Pinpoint the cell where the given text exists, returning its [x, y] midpoint coordinate. 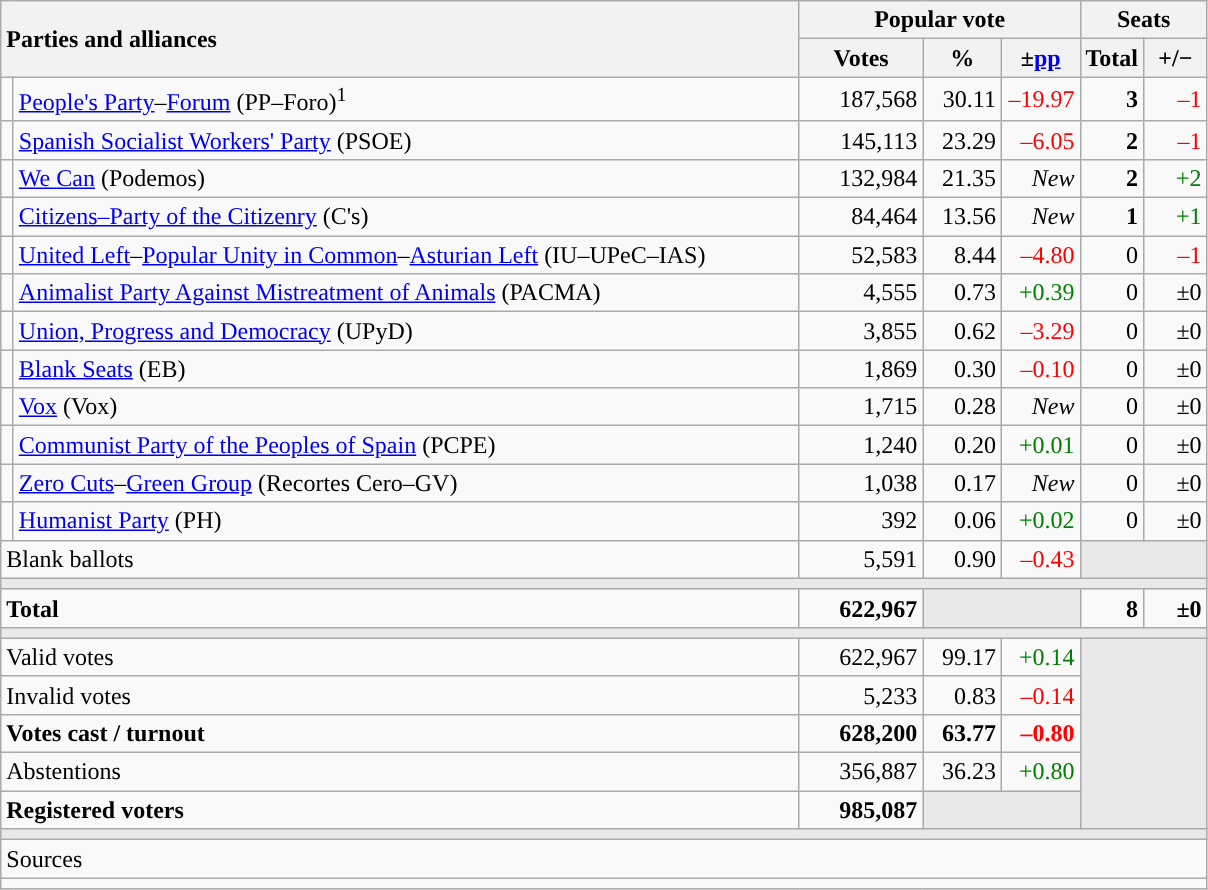
99.17 [962, 657]
1,038 [861, 483]
We Can (Podemos) [406, 178]
Spanish Socialist Workers' Party (PSOE) [406, 140]
985,087 [861, 810]
13.56 [962, 217]
Parties and alliances [400, 39]
392 [861, 521]
5,591 [861, 559]
–0.14 [1040, 695]
+0.14 [1040, 657]
0.06 [962, 521]
+/− [1176, 58]
Blank ballots [400, 559]
21.35 [962, 178]
Vox (Vox) [406, 407]
1,869 [861, 369]
–4.80 [1040, 255]
84,464 [861, 217]
187,568 [861, 100]
0.62 [962, 331]
1 [1112, 217]
Votes [861, 58]
0.90 [962, 559]
0.30 [962, 369]
Popular vote [940, 20]
Sources [604, 859]
Seats [1144, 20]
+0.80 [1040, 772]
Valid votes [400, 657]
0.17 [962, 483]
1,715 [861, 407]
–0.80 [1040, 733]
–0.43 [1040, 559]
23.29 [962, 140]
Blank Seats (EB) [406, 369]
8 [1112, 608]
4,555 [861, 293]
0.83 [962, 695]
% [962, 58]
Union, Progress and Democracy (UPyD) [406, 331]
Abstentions [400, 772]
36.23 [962, 772]
30.11 [962, 100]
3,855 [861, 331]
5,233 [861, 695]
Humanist Party (PH) [406, 521]
United Left–Popular Unity in Common–Asturian Left (IU–UPeC–IAS) [406, 255]
±pp [1040, 58]
63.77 [962, 733]
People's Party–Forum (PP–Foro)1 [406, 100]
Communist Party of the Peoples of Spain (PCPE) [406, 445]
–0.10 [1040, 369]
+0.02 [1040, 521]
+0.01 [1040, 445]
132,984 [861, 178]
628,200 [861, 733]
8.44 [962, 255]
52,583 [861, 255]
Animalist Party Against Mistreatment of Animals (PACMA) [406, 293]
–6.05 [1040, 140]
–19.97 [1040, 100]
3 [1112, 100]
+1 [1176, 217]
+0.39 [1040, 293]
Invalid votes [400, 695]
+2 [1176, 178]
Registered voters [400, 810]
0.20 [962, 445]
1,240 [861, 445]
–3.29 [1040, 331]
Votes cast / turnout [400, 733]
Zero Cuts–Green Group (Recortes Cero–GV) [406, 483]
356,887 [861, 772]
0.28 [962, 407]
0.73 [962, 293]
145,113 [861, 140]
Citizens–Party of the Citizenry (C's) [406, 217]
